Output the [x, y] coordinate of the center of the cell containing the given text.  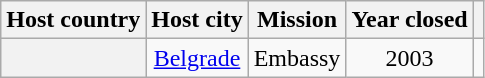
Mission [297, 20]
Host country [74, 20]
2003 [410, 58]
Belgrade [197, 58]
Year closed [410, 20]
Host city [197, 20]
Embassy [297, 58]
